Output the [X, Y] coordinate of the center of the cell containing the given text.  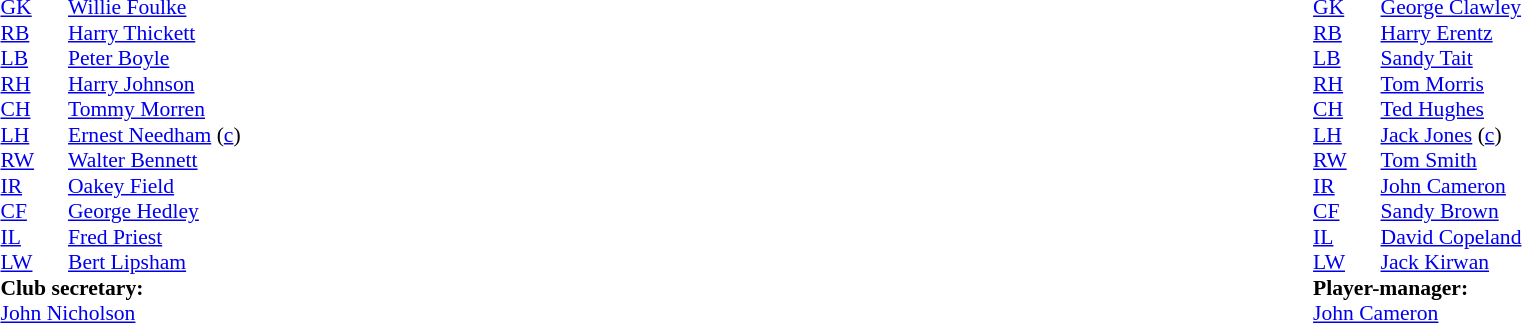
John Cameron [1452, 186]
Oakey Field [154, 186]
Tom Smith [1452, 161]
Sandy Brown [1452, 211]
Tom Morris [1452, 84]
Harry Johnson [154, 84]
Jack Kirwan [1452, 263]
Sandy Tait [1452, 59]
David Copeland [1452, 237]
George Hedley [154, 211]
Jack Jones (c) [1452, 135]
Fred Priest [154, 237]
Harry Erentz [1452, 33]
Club secretary: [120, 288]
Bert Lipsham [154, 263]
Harry Thickett [154, 33]
Ted Hughes [1452, 109]
Tommy Morren [154, 109]
Player-manager: [1417, 288]
Ernest Needham (c) [154, 135]
Walter Bennett [154, 161]
Peter Boyle [154, 59]
